Extract the (x, y) coordinate from the center of the cell holding the provided text.  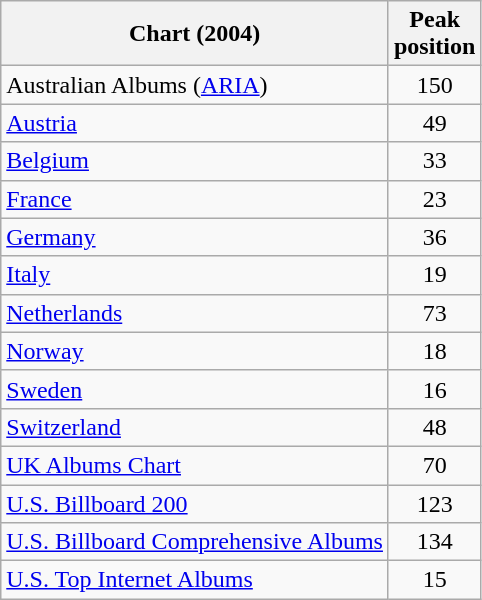
Belgium (195, 161)
U.S. Billboard Comprehensive Albums (195, 542)
UK Albums Chart (195, 465)
134 (434, 542)
Germany (195, 237)
16 (434, 389)
70 (434, 465)
36 (434, 237)
Netherlands (195, 313)
18 (434, 351)
France (195, 199)
73 (434, 313)
19 (434, 275)
23 (434, 199)
Italy (195, 275)
Austria (195, 123)
U.S. Top Internet Albums (195, 580)
49 (434, 123)
123 (434, 503)
Peakposition (434, 34)
33 (434, 161)
U.S. Billboard 200 (195, 503)
Switzerland (195, 427)
Sweden (195, 389)
150 (434, 85)
Australian Albums (ARIA) (195, 85)
15 (434, 580)
Chart (2004) (195, 34)
48 (434, 427)
Norway (195, 351)
